Find where the given text appears and provide that cell's center as [x, y] coordinate. 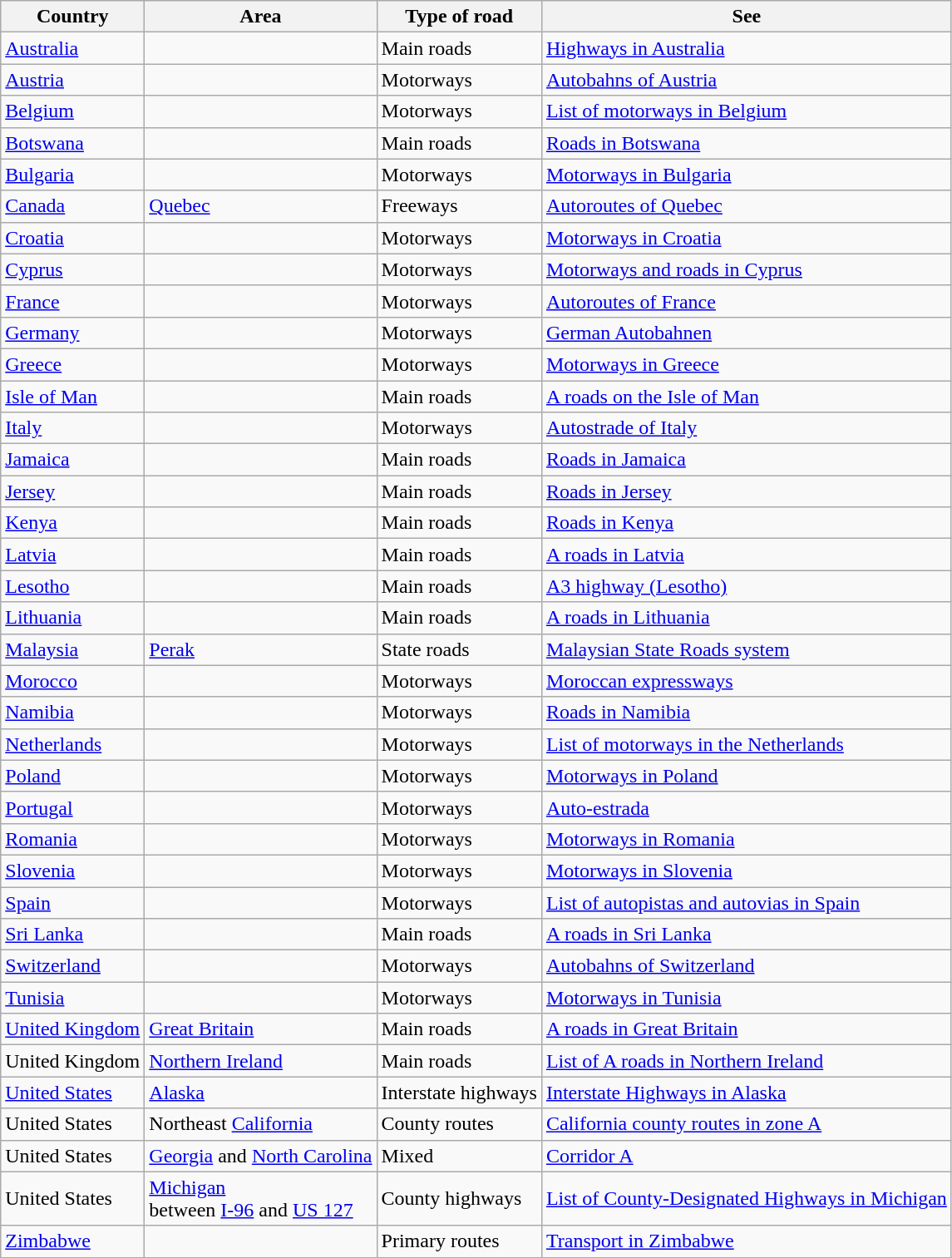
Northeast California [261, 1124]
Tunisia [73, 998]
Slovenia [73, 871]
County highways [459, 1199]
Roads in Jamaica [747, 460]
Motorways and roads in Cyprus [747, 269]
Country [73, 17]
Jersey [73, 491]
A roads in Great Britain [747, 1029]
Malaysian State Roads system [747, 649]
Motorways in Bulgaria [747, 175]
Lesotho [73, 586]
Corridor A [747, 1156]
Roads in Botswana [747, 143]
Greece [73, 364]
Great Britain [261, 1029]
Zimbabwe [73, 1241]
Poland [73, 776]
Motorways in Romania [747, 839]
Lithuania [73, 618]
Botswana [73, 143]
Freeways [459, 206]
Autoroutes of France [747, 301]
Canada [73, 206]
Primary routes [459, 1241]
Croatia [73, 238]
Motorways in Croatia [747, 238]
Highways in Australia [747, 48]
Kenya [73, 523]
Switzerland [73, 966]
Motorways in Poland [747, 776]
Alaska [261, 1093]
A roads in Latvia [747, 555]
Italy [73, 428]
Autoroutes of Quebec [747, 206]
Roads in Namibia [747, 713]
Transport in Zimbabwe [747, 1241]
Autostrade of Italy [747, 428]
Michigan between I-96 and US 127 [261, 1199]
A3 highway (Lesotho) [747, 586]
Georgia and North Carolina [261, 1156]
Interstate highways [459, 1093]
France [73, 301]
Morocco [73, 681]
List of County-Designated Highways in Michigan [747, 1199]
Cyprus [73, 269]
Belgium [73, 111]
Roads in Kenya [747, 523]
Romania [73, 839]
Type of road [459, 17]
Jamaica [73, 460]
Auto-estrada [747, 807]
Autobahns of Austria [747, 80]
Austria [73, 80]
Interstate Highways in Alaska [747, 1093]
A roads in Sri Lanka [747, 935]
Latvia [73, 555]
Malaysia [73, 649]
California county routes in zone A [747, 1124]
Motorways in Slovenia [747, 871]
Mixed [459, 1156]
County routes [459, 1124]
Namibia [73, 713]
Area [261, 17]
Isle of Man [73, 397]
List of A roads in Northern Ireland [747, 1061]
Germany [73, 333]
Motorways in Greece [747, 364]
Autobahns of Switzerland [747, 966]
Netherlands [73, 744]
List of motorways in the Netherlands [747, 744]
Motorways in Tunisia [747, 998]
Northern Ireland [261, 1061]
Quebec [261, 206]
German Autobahnen [747, 333]
List of autopistas and autovias in Spain [747, 902]
List of motorways in Belgium [747, 111]
See [747, 17]
Portugal [73, 807]
State roads [459, 649]
Bulgaria [73, 175]
Roads in Jersey [747, 491]
Australia [73, 48]
Spain [73, 902]
A roads on the Isle of Man [747, 397]
A roads in Lithuania [747, 618]
Moroccan expressways [747, 681]
Sri Lanka [73, 935]
Perak [261, 649]
